Extract the (x, y) coordinate from the center of the cell holding the provided text.  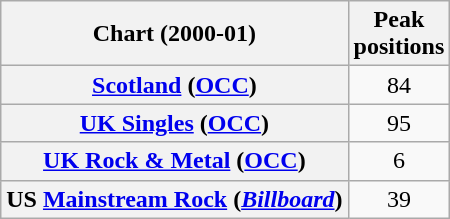
95 (399, 123)
US Mainstream Rock (Billboard) (174, 199)
6 (399, 161)
Chart (2000-01) (174, 34)
Peakpositions (399, 34)
Scotland (OCC) (174, 85)
84 (399, 85)
UK Rock & Metal (OCC) (174, 161)
UK Singles (OCC) (174, 123)
39 (399, 199)
